Detect which cell encompasses the target text, then output its (X, Y) center coordinate. 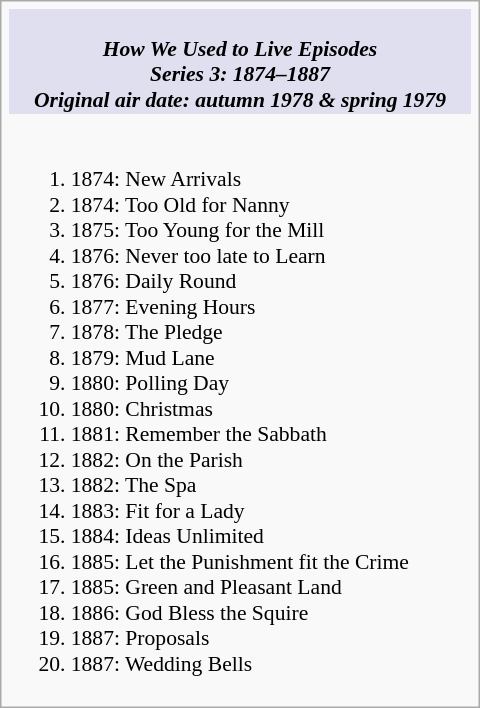
How We Used to Live EpisodesSeries 3: 1874–1887 Original air date: autumn 1978 & spring 1979 (240, 62)
